For the text-containing cell, return its midpoint in (x, y) coordinate format. 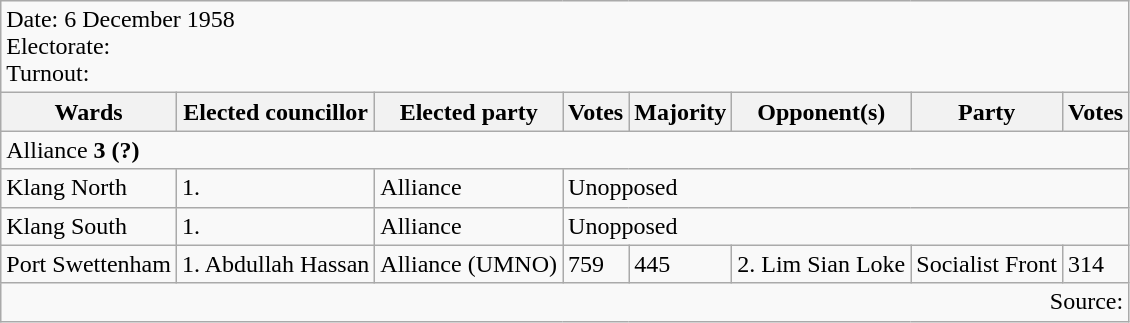
Alliance 3 (?) (565, 150)
Wards (89, 112)
314 (1096, 264)
2. Lim Sian Loke (822, 264)
Port Swettenham (89, 264)
Date: 6 December 1958Electorate: Turnout: (565, 47)
Opponent(s) (822, 112)
1. Abdullah Hassan (275, 264)
Elected councillor (275, 112)
759 (596, 264)
Elected party (469, 112)
Party (987, 112)
Klang North (89, 188)
Source: (565, 302)
Klang South (89, 226)
Socialist Front (987, 264)
Majority (680, 112)
Alliance (UMNO) (469, 264)
445 (680, 264)
